Scan for the cell matching the given text and deliver its [x, y] coordinate at center. 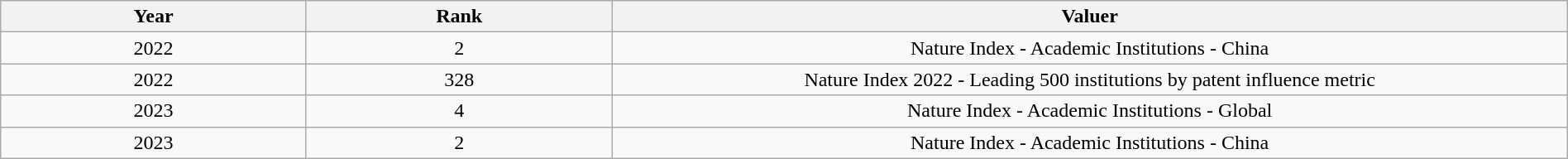
Valuer [1090, 17]
Rank [459, 17]
Nature Index 2022 - Leading 500 institutions by patent influence metric [1090, 79]
Nature Index - Academic Institutions - Global [1090, 111]
328 [459, 79]
Year [154, 17]
4 [459, 111]
